Extract the (x, y) coordinate from the center of the cell holding the provided text.  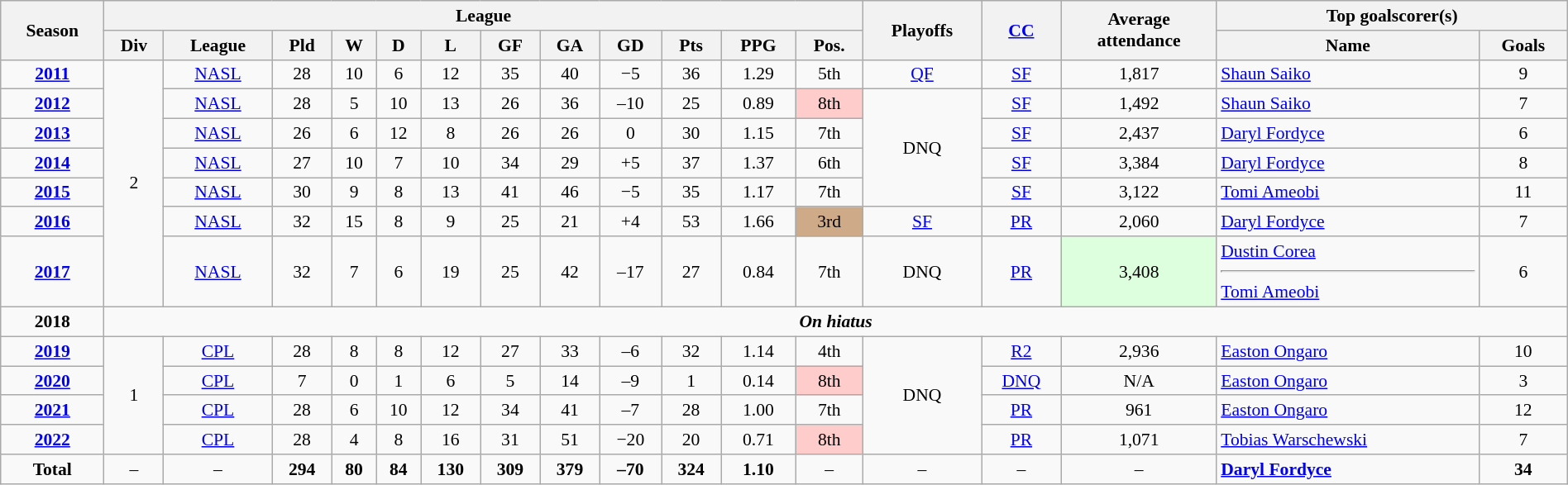
Average attendance (1139, 30)
1.14 (758, 351)
14 (570, 381)
2011 (53, 74)
Pld (302, 45)
80 (354, 469)
1,817 (1139, 74)
–7 (630, 411)
Div (134, 45)
–17 (630, 272)
0.84 (758, 272)
4 (354, 440)
51 (570, 440)
0.71 (758, 440)
2020 (53, 381)
1.10 (758, 469)
2019 (53, 351)
0.14 (758, 381)
42 (570, 272)
Goals (1523, 45)
2 (134, 183)
CC (1022, 30)
Name (1348, 45)
Top goalscorer(s) (1392, 16)
37 (691, 163)
PPG (758, 45)
324 (691, 469)
On hiatus (835, 322)
309 (510, 469)
2022 (53, 440)
D (399, 45)
379 (570, 469)
961 (1139, 411)
Playoffs (921, 30)
84 (399, 469)
Season (53, 30)
3,122 (1139, 193)
130 (451, 469)
2,936 (1139, 351)
6th (829, 163)
11 (1523, 193)
Tobias Warschewski (1348, 440)
–10 (630, 104)
0.89 (758, 104)
L (451, 45)
R2 (1022, 351)
Pos. (829, 45)
31 (510, 440)
2018 (53, 322)
–70 (630, 469)
20 (691, 440)
2015 (53, 193)
16 (451, 440)
15 (354, 222)
21 (570, 222)
1.37 (758, 163)
–9 (630, 381)
1.00 (758, 411)
W (354, 45)
1,071 (1139, 440)
53 (691, 222)
GA (570, 45)
1.17 (758, 193)
GF (510, 45)
Tomi Ameobi (1348, 193)
3 (1523, 381)
3,384 (1139, 163)
2014 (53, 163)
Pts (691, 45)
2,060 (1139, 222)
–6 (630, 351)
2016 (53, 222)
2013 (53, 134)
2,437 (1139, 134)
40 (570, 74)
Dustin Corea Tomi Ameobi (1348, 272)
2021 (53, 411)
2012 (53, 104)
+5 (630, 163)
N/A (1139, 381)
3,408 (1139, 272)
1.15 (758, 134)
Total (53, 469)
29 (570, 163)
3rd (829, 222)
19 (451, 272)
4th (829, 351)
−20 (630, 440)
33 (570, 351)
QF (921, 74)
1.66 (758, 222)
+4 (630, 222)
5th (829, 74)
294 (302, 469)
1.29 (758, 74)
GD (630, 45)
1,492 (1139, 104)
46 (570, 193)
2017 (53, 272)
